Return the [X, Y] coordinate for the center point of the cell that contains the specified text.  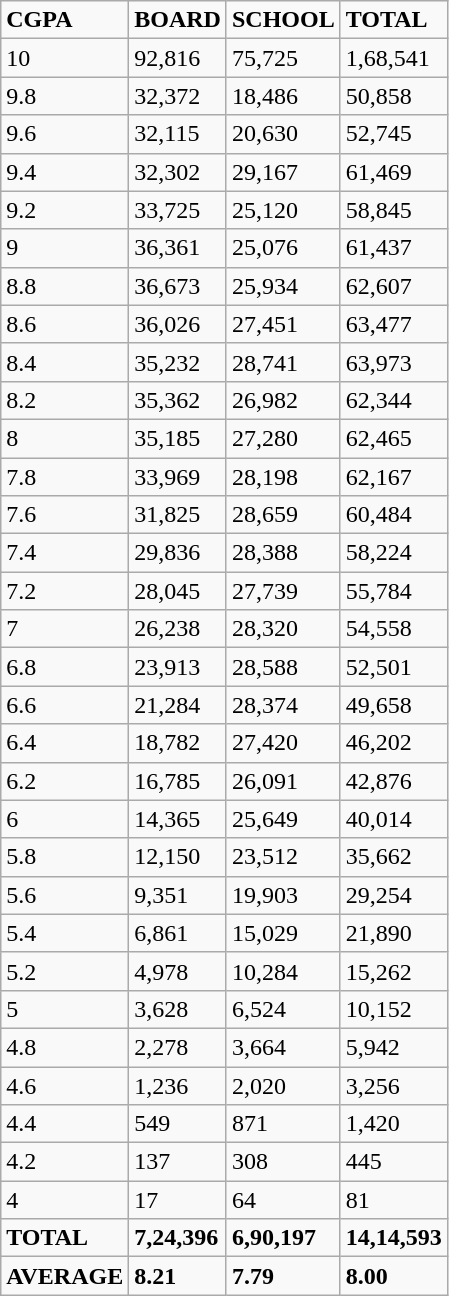
40,014 [394, 819]
10,284 [283, 971]
28,320 [283, 629]
23,913 [178, 667]
1,420 [394, 1124]
62,167 [394, 477]
32,115 [178, 134]
62,344 [394, 400]
32,302 [178, 172]
4.2 [65, 1162]
5.4 [65, 933]
27,739 [283, 591]
3,664 [283, 1047]
8.4 [65, 362]
36,026 [178, 324]
26,238 [178, 629]
4.4 [65, 1124]
18,782 [178, 743]
26,091 [283, 781]
25,649 [283, 819]
7.2 [65, 591]
18,486 [283, 96]
8.8 [65, 286]
7 [65, 629]
7,24,396 [178, 1238]
35,232 [178, 362]
28,741 [283, 362]
9,351 [178, 895]
62,607 [394, 286]
54,558 [394, 629]
55,784 [394, 591]
9.2 [65, 210]
63,477 [394, 324]
81 [394, 1200]
308 [283, 1162]
4.8 [65, 1047]
35,362 [178, 400]
5.6 [65, 895]
16,785 [178, 781]
5.2 [65, 971]
6.2 [65, 781]
52,745 [394, 134]
2,278 [178, 1047]
33,969 [178, 477]
29,836 [178, 553]
1,236 [178, 1085]
75,725 [283, 58]
6 [65, 819]
28,374 [283, 705]
5 [65, 1009]
21,890 [394, 933]
8.21 [178, 1276]
8.00 [394, 1276]
9 [65, 248]
SCHOOL [283, 20]
6,861 [178, 933]
33,725 [178, 210]
28,588 [283, 667]
52,501 [394, 667]
46,202 [394, 743]
42,876 [394, 781]
10 [65, 58]
92,816 [178, 58]
6,524 [283, 1009]
60,484 [394, 515]
7.8 [65, 477]
2,020 [283, 1085]
62,465 [394, 438]
61,437 [394, 248]
8 [65, 438]
21,284 [178, 705]
28,388 [283, 553]
5.8 [65, 857]
6.6 [65, 705]
61,469 [394, 172]
CGPA [65, 20]
AVERAGE [65, 1276]
9.6 [65, 134]
8.2 [65, 400]
15,029 [283, 933]
1,68,541 [394, 58]
58,845 [394, 210]
63,973 [394, 362]
9.8 [65, 96]
27,451 [283, 324]
25,120 [283, 210]
4 [65, 1200]
20,630 [283, 134]
549 [178, 1124]
28,045 [178, 591]
28,198 [283, 477]
7.4 [65, 553]
31,825 [178, 515]
871 [283, 1124]
49,658 [394, 705]
4.6 [65, 1085]
15,262 [394, 971]
19,903 [283, 895]
35,185 [178, 438]
6,90,197 [283, 1238]
3,628 [178, 1009]
35,662 [394, 857]
36,673 [178, 286]
7.79 [283, 1276]
6.8 [65, 667]
3,256 [394, 1085]
23,512 [283, 857]
BOARD [178, 20]
14,14,593 [394, 1238]
29,254 [394, 895]
28,659 [283, 515]
14,365 [178, 819]
29,167 [283, 172]
32,372 [178, 96]
64 [283, 1200]
17 [178, 1200]
6.4 [65, 743]
5,942 [394, 1047]
25,076 [283, 248]
10,152 [394, 1009]
445 [394, 1162]
36,361 [178, 248]
12,150 [178, 857]
4,978 [178, 971]
27,280 [283, 438]
8.6 [65, 324]
50,858 [394, 96]
26,982 [283, 400]
137 [178, 1162]
25,934 [283, 286]
7.6 [65, 515]
9.4 [65, 172]
58,224 [394, 553]
27,420 [283, 743]
